Locate the cell with the specified text and output its [X, Y] center coordinate. 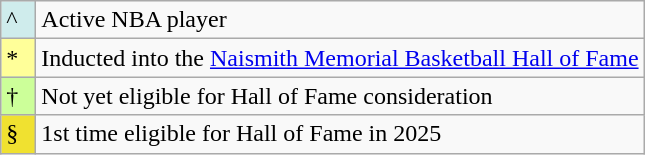
^ [18, 20]
† [18, 96]
Inducted into the Naismith Memorial Basketball Hall of Fame [340, 58]
§ [18, 134]
Not yet eligible for Hall of Fame consideration [340, 96]
1st time eligible for Hall of Fame in 2025 [340, 134]
* [18, 58]
Active NBA player [340, 20]
